Detect which cell encompasses the target text, then output its (X, Y) center coordinate. 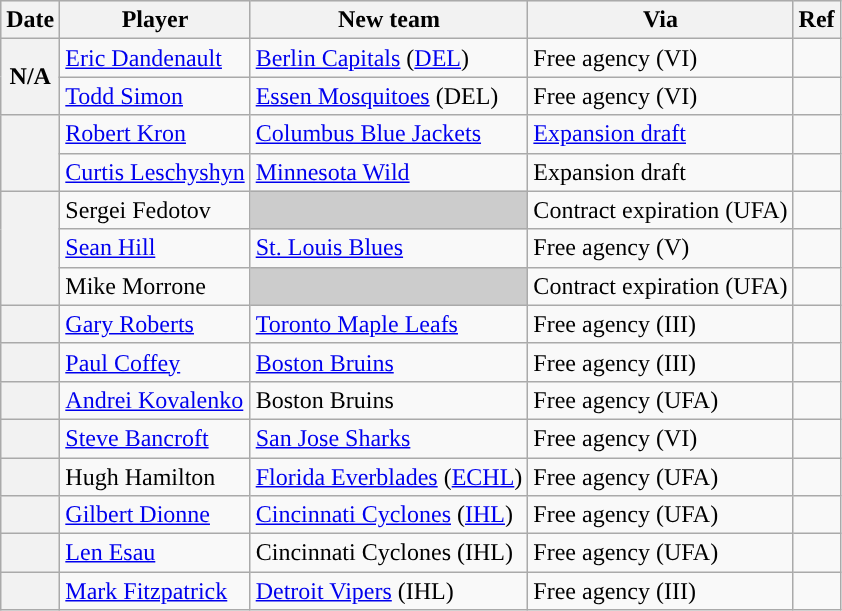
Florida Everblades (ECHL) (389, 477)
Player (155, 20)
Andrei Kovalenko (155, 400)
Mike Morrone (155, 286)
Gary Roberts (155, 324)
Mark Fitzpatrick (155, 591)
Steve Bancroft (155, 438)
New team (389, 20)
Toronto Maple Leafs (389, 324)
Sean Hill (155, 248)
St. Louis Blues (389, 248)
Columbus Blue Jackets (389, 134)
Gilbert Dionne (155, 515)
Curtis Leschyshyn (155, 172)
Ref (816, 20)
Len Esau (155, 553)
Sergei Fedotov (155, 210)
Robert Kron (155, 134)
San Jose Sharks (389, 438)
Via (660, 20)
Minnesota Wild (389, 172)
Essen Mosquitoes (DEL) (389, 96)
Free agency (V) (660, 248)
Hugh Hamilton (155, 477)
Paul Coffey (155, 362)
Detroit Vipers (IHL) (389, 591)
Eric Dandenault (155, 58)
Date (30, 20)
N/A (30, 77)
Berlin Capitals (DEL) (389, 58)
Todd Simon (155, 96)
